Identify which cell holds the provided text, then report its [X, Y] central coordinate. 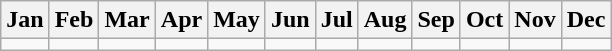
Jan [25, 20]
Jun [290, 20]
Mar [127, 20]
May [237, 20]
Nov [535, 20]
Apr [181, 20]
Dec [586, 20]
Oct [484, 20]
Aug [385, 20]
Jul [336, 20]
Sep [436, 20]
Feb [74, 20]
